Scan for the cell matching the given text and deliver its (x, y) coordinate at center. 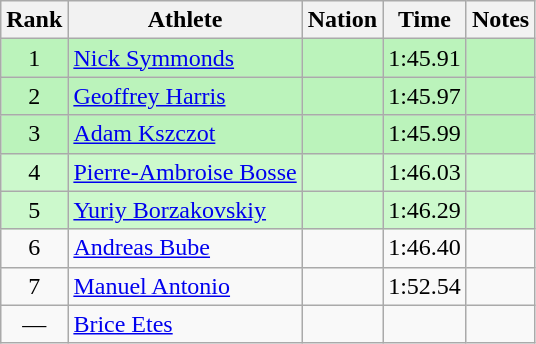
7 (34, 286)
Nation (342, 20)
1:46.29 (425, 210)
Brice Etes (185, 324)
1:52.54 (425, 286)
5 (34, 210)
Nick Symmonds (185, 58)
Adam Kszczot (185, 134)
Manuel Antonio (185, 286)
Notes (500, 20)
1:46.03 (425, 172)
Athlete (185, 20)
4 (34, 172)
1:46.40 (425, 248)
3 (34, 134)
— (34, 324)
6 (34, 248)
Rank (34, 20)
Andreas Bube (185, 248)
2 (34, 96)
1:45.99 (425, 134)
1:45.91 (425, 58)
Time (425, 20)
Pierre-Ambroise Bosse (185, 172)
Geoffrey Harris (185, 96)
1:45.97 (425, 96)
1 (34, 58)
Yuriy Borzakovskiy (185, 210)
